Search for the cell housing the specified text and yield its (X, Y) center coordinate. 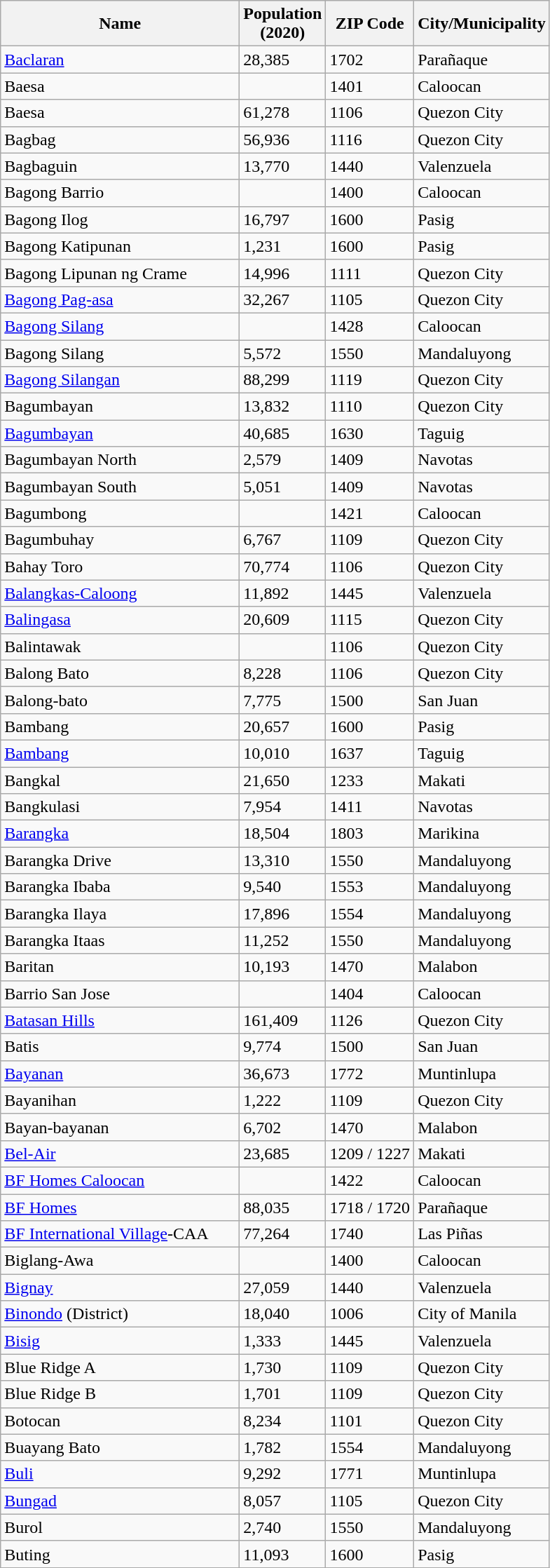
11,892 (283, 593)
1006 (370, 1314)
Bangkal (121, 780)
Barangka Ilaya (121, 914)
Bagbag (121, 140)
Las Piñas (482, 1234)
Barangka (121, 834)
Bagong Pag-asa (121, 299)
88,299 (283, 380)
Blue Ridge A (121, 1367)
1553 (370, 887)
City/Municipality (482, 24)
1,231 (283, 246)
Balangkas-Caloong (121, 593)
Balingasa (121, 620)
1110 (370, 407)
1111 (370, 273)
Biglang-Awa (121, 1261)
1,333 (283, 1341)
11,093 (283, 1554)
18,040 (283, 1314)
Botocan (121, 1421)
1209 / 1227 (370, 1154)
6,767 (283, 540)
Baclaran (121, 60)
BF International Village-CAA (121, 1234)
1630 (370, 433)
Buayang Bato (121, 1447)
27,059 (283, 1287)
City of Manila (482, 1314)
Bagong Barrio (121, 193)
1,730 (283, 1367)
Bagumbong (121, 513)
1119 (370, 380)
88,035 (283, 1207)
Bisig (121, 1341)
1803 (370, 834)
Balong-bato (121, 700)
11,252 (283, 940)
1772 (370, 1074)
Bignay (121, 1287)
Population(2020) (283, 24)
Name (121, 24)
32,267 (283, 299)
21,650 (283, 780)
1126 (370, 1020)
1411 (370, 807)
20,657 (283, 726)
13,770 (283, 166)
2,579 (283, 460)
Burol (121, 1527)
10,193 (283, 967)
36,673 (283, 1074)
77,264 (283, 1234)
6,702 (283, 1127)
5,051 (283, 487)
70,774 (283, 567)
Barrio San Jose (121, 994)
Bagong Ilog (121, 219)
Blue Ridge B (121, 1394)
1422 (370, 1180)
16,797 (283, 219)
Bayanan (121, 1074)
7,775 (283, 700)
7,954 (283, 807)
Bagong Lipunan ng Crame (121, 273)
Bayanihan (121, 1100)
161,409 (283, 1020)
1428 (370, 326)
1233 (370, 780)
17,896 (283, 914)
1401 (370, 86)
Bayan-bayanan (121, 1127)
13,832 (283, 407)
1,222 (283, 1100)
18,504 (283, 834)
Barangka Itaas (121, 940)
8,228 (283, 673)
20,609 (283, 620)
1101 (370, 1421)
1115 (370, 620)
1421 (370, 513)
1116 (370, 140)
Bagumbayan North (121, 460)
Baritan (121, 967)
Buting (121, 1554)
Bagumbuhay (121, 540)
Binondo (District) (121, 1314)
5,572 (283, 353)
BF Homes Caloocan (121, 1180)
40,685 (283, 433)
Marikina (482, 834)
Bahay Toro (121, 567)
9,292 (283, 1474)
Bel-Air (121, 1154)
Barangka Drive (121, 860)
Bagong Katipunan (121, 246)
8,057 (283, 1501)
Batasan Hills (121, 1020)
BF Homes (121, 1207)
1718 / 1720 (370, 1207)
Batis (121, 1047)
Bagumbayan South (121, 487)
28,385 (283, 60)
9,540 (283, 887)
Buli (121, 1474)
61,278 (283, 113)
ZIP Code (370, 24)
Balong Bato (121, 673)
Bungad (121, 1501)
2,740 (283, 1527)
Bagbaguin (121, 166)
8,234 (283, 1421)
1771 (370, 1474)
14,996 (283, 273)
10,010 (283, 753)
1740 (370, 1234)
Bangkulasi (121, 807)
1404 (370, 994)
1702 (370, 60)
9,774 (283, 1047)
23,685 (283, 1154)
Bagong Silangan (121, 380)
1,782 (283, 1447)
13,310 (283, 860)
Balintawak (121, 647)
Barangka Ibaba (121, 887)
56,936 (283, 140)
1,701 (283, 1394)
1637 (370, 753)
